Search for the cell housing the specified text and yield its [X, Y] center coordinate. 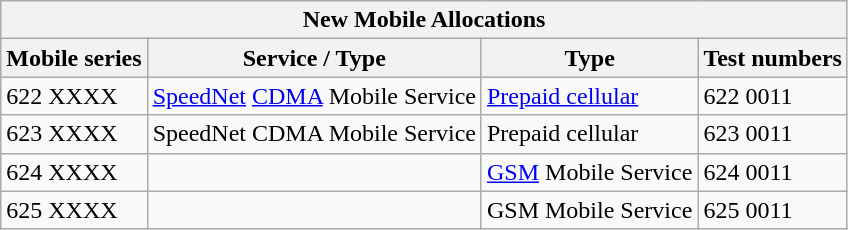
625 XXXX [74, 210]
New Mobile Allocations [424, 20]
Type [589, 58]
Test numbers [773, 58]
622 0011 [773, 96]
Service / Type [314, 58]
622 XXXX [74, 96]
624 XXXX [74, 172]
623 XXXX [74, 134]
625 0011 [773, 210]
623 0011 [773, 134]
Mobile series [74, 58]
624 0011 [773, 172]
